Capture the cell that displays the provided text and extract its [x, y] central coordinate. 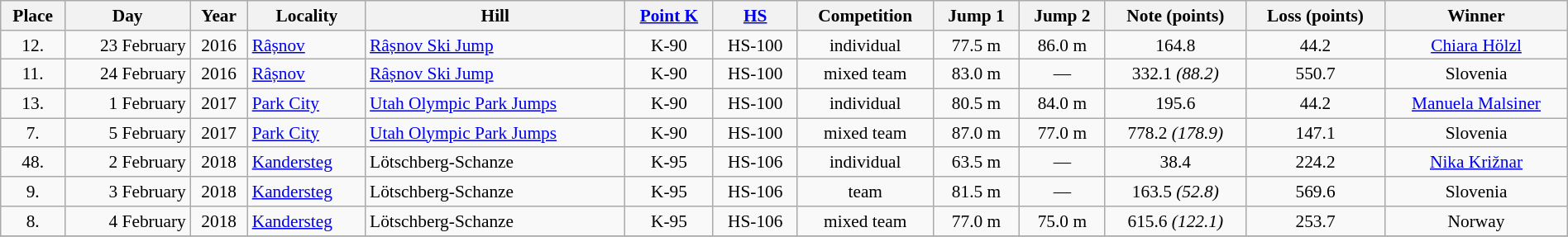
Point K [668, 16]
63.5 m [976, 163]
81.5 m [976, 192]
77.5 m [976, 45]
83.0 m [976, 74]
Jump 1 [976, 16]
12. [33, 45]
38.4 [1175, 163]
Note (points) [1175, 16]
1 February [127, 104]
84.0 m [1062, 104]
332.1 (88.2) [1175, 74]
Winner [1476, 16]
2 February [127, 163]
164.8 [1175, 45]
86.0 m [1062, 45]
569.6 [1315, 192]
Manuela Malsiner [1476, 104]
8. [33, 221]
224.2 [1315, 163]
Competition [865, 16]
80.5 m [976, 104]
147.1 [1315, 133]
Jump 2 [1062, 16]
3 February [127, 192]
163.5 (52.8) [1175, 192]
615.6 (122.1) [1175, 221]
11. [33, 74]
550.7 [1315, 74]
9. [33, 192]
5 February [127, 133]
Nika Križnar [1476, 163]
Hill [495, 16]
Year [219, 16]
7. [33, 133]
Locality [307, 16]
Day [127, 16]
4 February [127, 221]
team [865, 192]
75.0 m [1062, 221]
Place [33, 16]
HS [755, 16]
778.2 (178.9) [1175, 133]
24 February [127, 74]
253.7 [1315, 221]
195.6 [1175, 104]
Loss (points) [1315, 16]
13. [33, 104]
Chiara Hölzl [1476, 45]
23 February [127, 45]
87.0 m [976, 133]
Norway [1476, 221]
48. [33, 163]
